Search for the cell housing the specified text and yield its [x, y] center coordinate. 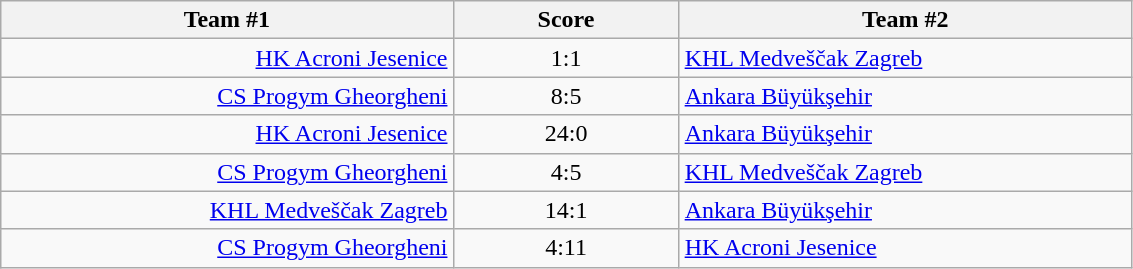
24:0 [566, 134]
14:1 [566, 210]
8:5 [566, 96]
4:5 [566, 172]
Team #1 [227, 20]
Score [566, 20]
Team #2 [905, 20]
1:1 [566, 58]
4:11 [566, 248]
